Return (x, y) of the center of cell containing provided text 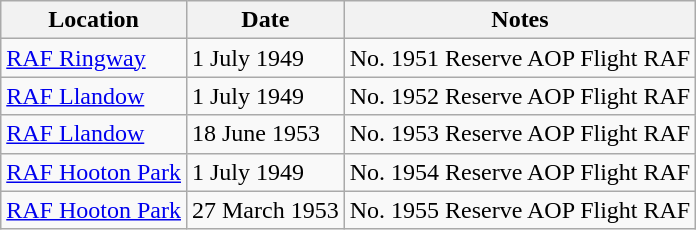
18 June 1953 (265, 134)
No. 1954 Reserve AOP Flight RAF (520, 172)
Date (265, 20)
27 March 1953 (265, 210)
No. 1955 Reserve AOP Flight RAF (520, 210)
RAF Ringway (94, 58)
Notes (520, 20)
No. 1951 Reserve AOP Flight RAF (520, 58)
No. 1952 Reserve AOP Flight RAF (520, 96)
No. 1953 Reserve AOP Flight RAF (520, 134)
Location (94, 20)
